Find where the given text appears and provide that cell's center as (X, Y) coordinate. 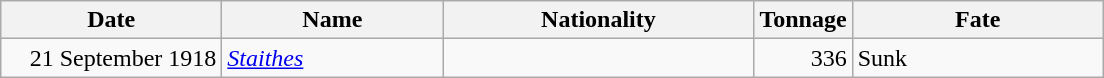
Tonnage (803, 20)
Staithes (332, 58)
Name (332, 20)
Date (112, 20)
21 September 1918 (112, 58)
336 (803, 58)
Sunk (978, 58)
Nationality (598, 20)
Fate (978, 20)
